Output the [X, Y] coordinate of the center of the cell containing the given text.  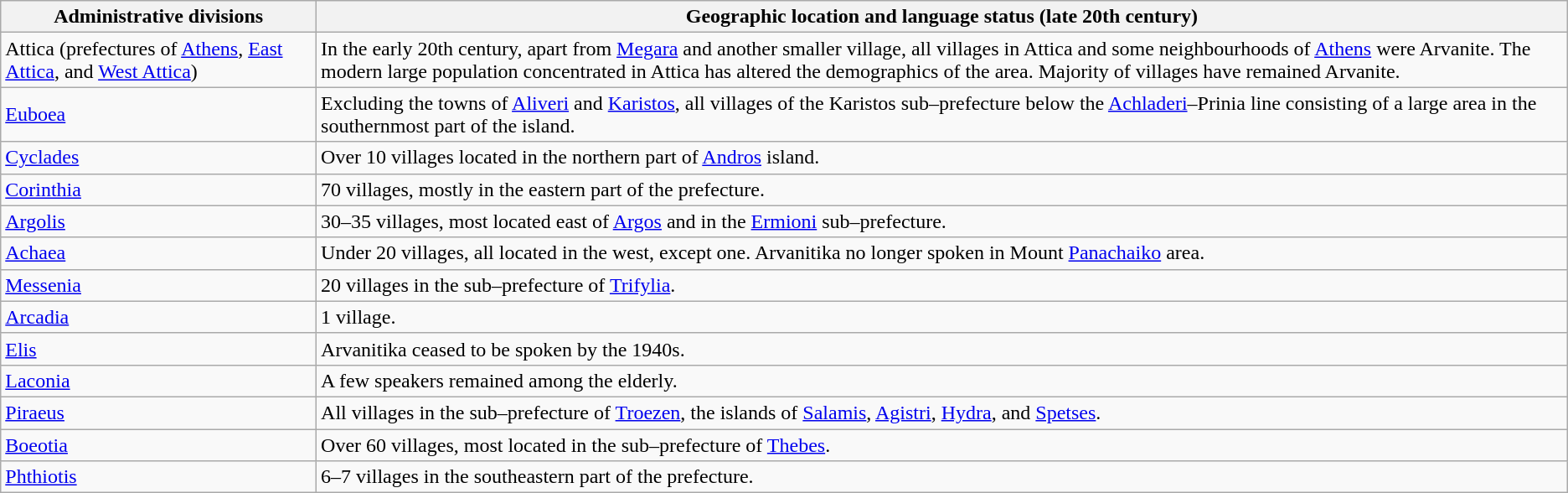
A few speakers remained among the elderly. [942, 381]
Corinthia [159, 189]
Attica (prefectures of Athens, East Attica, and West Attica) [159, 60]
All villages in the sub–prefecture of Troezen, the islands of Salamis, Agistri, Hydra, and Spetses. [942, 413]
Cyclades [159, 158]
Achaea [159, 253]
Piraeus [159, 413]
1 village. [942, 317]
Argolis [159, 221]
Messenia [159, 285]
20 villages in the sub–prefecture of Trifylia. [942, 285]
Arcadia [159, 317]
Euboea [159, 114]
Geographic location and language status (late 20th century) [942, 17]
Over 10 villages located in the northern part of Andros island. [942, 158]
Arvanitika ceased to be spoken by the 1940s. [942, 349]
Phthiotis [159, 477]
Administrative divisions [159, 17]
Boeotia [159, 445]
Over 60 villages, most located in the sub–prefecture of Thebes. [942, 445]
30–35 villages, most located east of Argos and in the Ermioni sub–prefecture. [942, 221]
70 villages, mostly in the eastern part of the prefecture. [942, 189]
Elis [159, 349]
Under 20 villages, all located in the west, except one. Arvanitika no longer spoken in Mount Panachaiko area. [942, 253]
6–7 villages in the southeastern part of the prefecture. [942, 477]
Laconia [159, 381]
